Return the (X, Y) coordinate for the center point of the cell that contains the specified text.  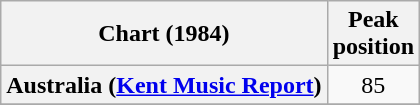
85 (373, 85)
Peakposition (373, 34)
Australia (Kent Music Report) (164, 85)
Chart (1984) (164, 34)
